Return the (X, Y) coordinate for the center point of the cell that contains the specified text.  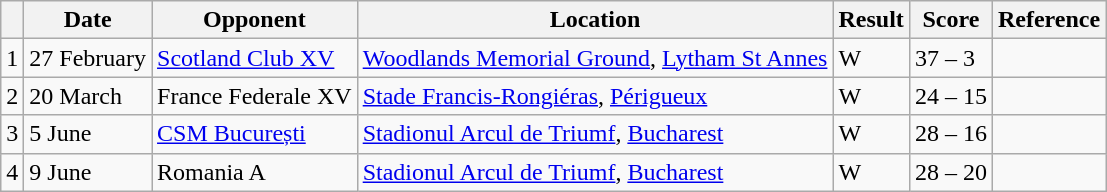
9 June (88, 172)
24 – 15 (950, 96)
37 – 3 (950, 58)
Score (950, 20)
Romania A (255, 172)
Date (88, 20)
20 March (88, 96)
5 June (88, 134)
3 (12, 134)
Location (595, 20)
Stade Francis-Rongiéras, Périgueux (595, 96)
France Federale XV (255, 96)
CSM București (255, 134)
Reference (1048, 20)
1 (12, 58)
2 (12, 96)
Result (871, 20)
4 (12, 172)
28 – 20 (950, 172)
Opponent (255, 20)
28 – 16 (950, 134)
27 February (88, 58)
Woodlands Memorial Ground, Lytham St Annes (595, 58)
Scotland Club XV (255, 58)
